From the cell containing the given text, extract its center point as (x, y) coordinate. 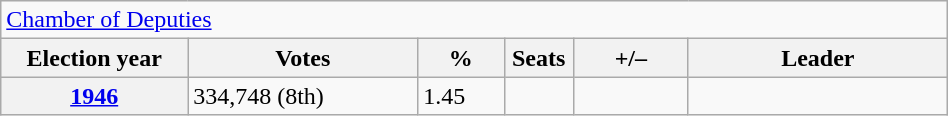
334,748 (8th) (303, 96)
Leader (818, 58)
+/– (630, 58)
1946 (94, 96)
% (461, 58)
1.45 (461, 96)
Chamber of Deputies (474, 20)
Votes (303, 58)
Seats (538, 58)
Election year (94, 58)
